Search for the cell housing the specified text and yield its [X, Y] center coordinate. 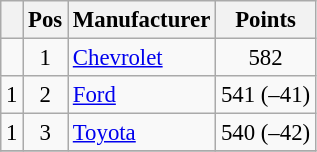
Pos [46, 20]
Ford [142, 95]
Manufacturer [142, 20]
Points [266, 20]
582 [266, 58]
2 [46, 95]
540 (–42) [266, 133]
541 (–41) [266, 95]
Toyota [142, 133]
Chevrolet [142, 58]
3 [46, 133]
